Pinpoint the cell where the given text exists, returning its [X, Y] midpoint coordinate. 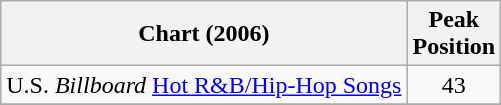
43 [454, 85]
U.S. Billboard Hot R&B/Hip-Hop Songs [204, 85]
Chart (2006) [204, 34]
PeakPosition [454, 34]
